For the text-containing cell, return its midpoint in (X, Y) coordinate format. 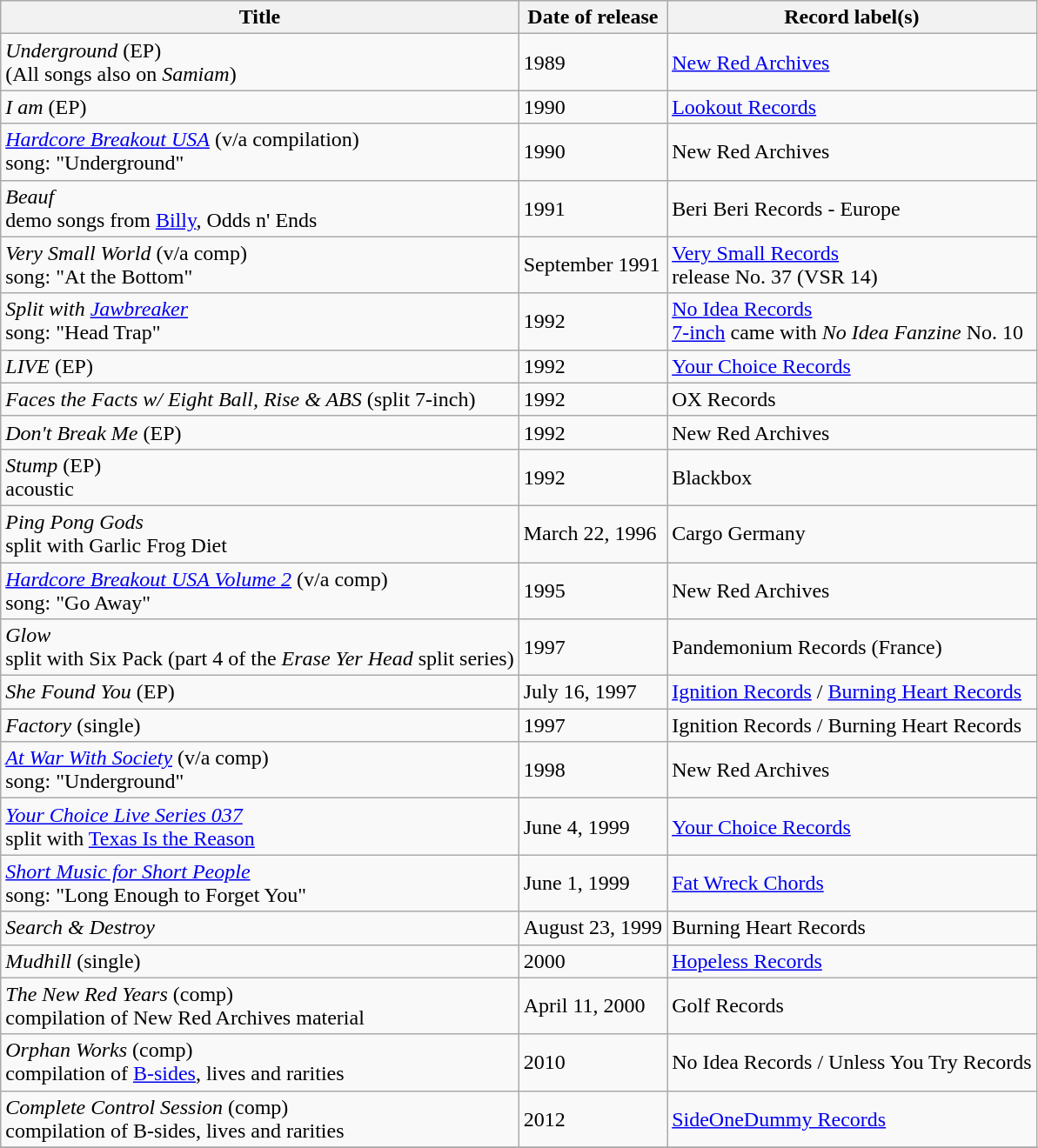
1989 (593, 63)
Short Music for Short People song: "Long Enough to Forget You" (259, 884)
OX Records (852, 399)
Record label(s) (852, 17)
Split with Jawbreaker song: "Head Trap" (259, 322)
Orphan Works (comp) compilation of B-sides, lives and rarities (259, 1063)
Date of release (593, 17)
She Found You (EP) (259, 692)
Search & Destroy (259, 928)
Beri Beri Records - Europe (852, 209)
July 16, 1997 (593, 692)
Glow split with Six Pack (part 4 of the Erase Yer Head split series) (259, 647)
June 4, 1999 (593, 826)
Blackbox (852, 477)
2010 (593, 1063)
The New Red Years (comp) compilation of New Red Archives material (259, 1005)
Golf Records (852, 1005)
September 1991 (593, 264)
LIVE (EP) (259, 366)
Title (259, 17)
Cargo Germany (852, 534)
SideOneDummy Records (852, 1118)
Your Choice Live Series 037 split with Texas Is the Reason (259, 826)
Very Small Records release No. 37 (VSR 14) (852, 264)
Beauf demo songs from Billy, Odds n' Ends (259, 209)
Stump (EP)acoustic (259, 477)
1995 (593, 590)
Lookout Records (852, 107)
Hardcore Breakout USA (v/a compilation)song: "Underground" (259, 151)
Very Small World (v/a comp) song: "At the Bottom" (259, 264)
Don't Break Me (EP) (259, 432)
2012 (593, 1118)
No Idea Records 7-inch came with No Idea Fanzine No. 10 (852, 322)
August 23, 1999 (593, 928)
Hopeless Records (852, 961)
Faces the Facts w/ Eight Ball, Rise & ABS (split 7-inch) (259, 399)
Mudhill (single) (259, 961)
1998 (593, 771)
Hardcore Breakout USA Volume 2 (v/a comp) song: "Go Away" (259, 590)
Factory (single) (259, 725)
At War With Society (v/a comp) song: "Underground" (259, 771)
Burning Heart Records (852, 928)
No Idea Records / Unless You Try Records (852, 1063)
2000 (593, 961)
I am (EP) (259, 107)
Fat Wreck Chords (852, 884)
March 22, 1996 (593, 534)
June 1, 1999 (593, 884)
Ping Pong Gods split with Garlic Frog Diet (259, 534)
Complete Control Session (comp) compilation of B-sides, lives and rarities (259, 1118)
Underground (EP) (All songs also on Samiam) (259, 63)
Pandemonium Records (France) (852, 647)
1991 (593, 209)
April 11, 2000 (593, 1005)
